Return (X, Y) of the center of cell containing provided text 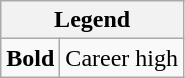
Legend (92, 20)
Bold (30, 58)
Career high (122, 58)
